From the cell containing the given text, extract its center point as [X, Y] coordinate. 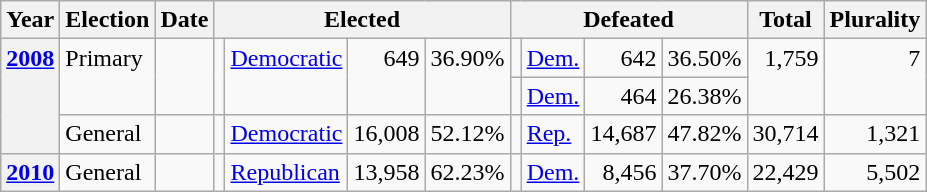
30,714 [786, 134]
Election [108, 20]
5,502 [875, 172]
36.50% [704, 58]
Republican [286, 172]
Primary [108, 77]
Date [184, 20]
2008 [30, 96]
62.23% [468, 172]
8,456 [624, 172]
Plurality [875, 20]
464 [624, 96]
649 [386, 77]
26.38% [704, 96]
1,759 [786, 77]
47.82% [704, 134]
14,687 [624, 134]
Year [30, 20]
16,008 [386, 134]
642 [624, 58]
Defeated [628, 20]
Rep. [553, 134]
2010 [30, 172]
1,321 [875, 134]
7 [875, 77]
37.70% [704, 172]
52.12% [468, 134]
Total [786, 20]
22,429 [786, 172]
Elected [362, 20]
13,958 [386, 172]
36.90% [468, 77]
